For the text-containing cell, return its midpoint in (X, Y) coordinate format. 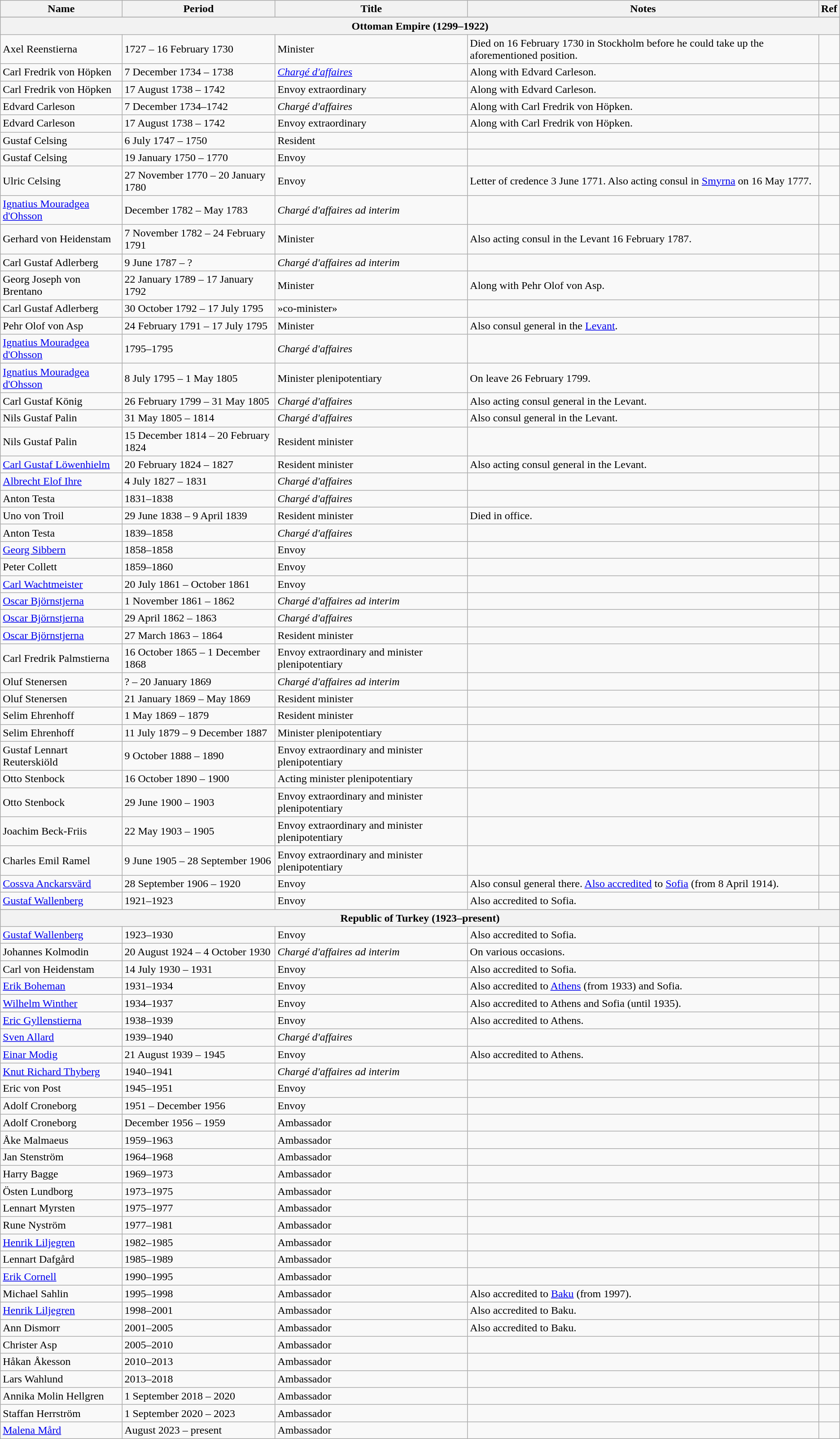
1 September 2018 – 2020 (198, 1396)
Died in office. (643, 516)
29 April 1862 – 1863 (198, 618)
Gustaf Lennart Reuterskiöld (61, 756)
Notes (643, 9)
Carl Wachtmeister (61, 584)
Carl Fredrik Palmstierna (61, 659)
Joachim Beck-Friis (61, 831)
Erik Cornell (61, 1277)
Annika Molin Hellgren (61, 1396)
On various occasions. (643, 952)
15 December 1814 – 20 February 1824 (198, 442)
Staffan Herrström (61, 1413)
31 May 1805 – 1814 (198, 418)
1977–1981 (198, 1225)
1 May 1869 – 1879 (198, 716)
9 October 1888 – 1890 (198, 756)
1985–1989 (198, 1260)
1831–1838 (198, 499)
Eric von Post (61, 1089)
19 January 1750 – 1770 (198, 157)
Malena Mård (61, 1430)
22 May 1903 – 1905 (198, 831)
On leave 26 February 1799. (643, 378)
11 July 1879 – 9 December 1887 (198, 733)
Gerhard von Heidenstam (61, 239)
»co-minister» (372, 309)
Also acting consul in the Levant 16 February 1787. (643, 239)
1945–1951 (198, 1089)
Pehr Olof von Asp (61, 326)
December 1782 – May 1783 (198, 210)
27 November 1770 – 20 January 1780 (198, 180)
16 October 1890 – 1900 (198, 779)
Knut Richard Thyberg (61, 1072)
2001–2005 (198, 1328)
20 August 1924 – 4 October 1930 (198, 952)
21 August 1939 – 1945 (198, 1054)
1982–1985 (198, 1242)
Carl Gustaf Löwenhielm (61, 464)
1939–1940 (198, 1037)
9 June 1787 – ? (198, 262)
Name (61, 9)
1931–1934 (198, 986)
Letter of credence 3 June 1771. Also acting consul in Smyrna on 16 May 1777. (643, 180)
Harry Bagge (61, 1174)
? – 20 January 1869 (198, 682)
6 July 1747 – 1750 (198, 140)
27 March 1863 – 1864 (198, 635)
Sven Allard (61, 1037)
2010–2013 (198, 1362)
1858–1858 (198, 550)
Ref (829, 9)
Carl Gustaf König (61, 401)
Title (372, 9)
20 February 1824 – 1827 (198, 464)
1973–1975 (198, 1191)
Peter Collett (61, 567)
Håkan Åkesson (61, 1362)
Charles Emil Ramel (61, 861)
Georg Joseph von Brentano (61, 285)
Ulric Celsing (61, 180)
1964–1968 (198, 1157)
Republic of Turkey (1923–present) (420, 918)
1998–2001 (198, 1311)
1795–1795 (198, 349)
Einar Modig (61, 1054)
1975–1977 (198, 1208)
Died on 16 February 1730 in Stockholm before he could take up the aforementioned position. (643, 49)
Lars Wahlund (61, 1379)
7 December 1734 – 1738 (198, 72)
Christer Asp (61, 1345)
Ann Dismorr (61, 1328)
Cossva Anckarsvärd (61, 884)
Johannes Kolmodin (61, 952)
1951 – December 1956 (198, 1106)
Period (198, 9)
21 January 1869 – May 1869 (198, 699)
1940–1941 (198, 1072)
Wilhelm Winther (61, 1003)
Eric Gyllenstierna (61, 1020)
26 February 1799 – 31 May 1805 (198, 401)
22 January 1789 – 17 January 1792 (198, 285)
Also accredited to Athens (from 1933) and Sofia. (643, 986)
1934–1937 (198, 1003)
Resident (372, 140)
20 July 1861 – October 1861 (198, 584)
Also consul general there. Also accredited to Sofia (from 8 April 1914). (643, 884)
1990–1995 (198, 1277)
1923–1930 (198, 935)
1959–1963 (198, 1140)
Also accredited to Baku (from 1997). (643, 1294)
1 November 1861 – 1862 (198, 601)
1859–1860 (198, 567)
Rune Nyström (61, 1225)
Lennart Dafgård (61, 1260)
16 October 1865 – 1 December 1868 (198, 659)
Albrecht Elof Ihre (61, 481)
24 February 1791 – 17 July 1795 (198, 326)
Carl von Heidenstam (61, 969)
Jan Stenström (61, 1157)
1938–1939 (198, 1020)
Uno von Troil (61, 516)
Lennart Myrsten (61, 1208)
7 December 1734–1742 (198, 106)
2013–2018 (198, 1379)
Östen Lundborg (61, 1191)
August 2023 – present (198, 1430)
Erik Boheman (61, 986)
28 September 1906 – 1920 (198, 884)
Ottoman Empire (1299–1922) (420, 26)
1969–1973 (198, 1174)
Michael Sahlin (61, 1294)
2005–2010 (198, 1345)
Axel Reenstierna (61, 49)
1921–1923 (198, 901)
29 June 1900 – 1903 (198, 802)
7 November 1782 – 24 February 1791 (198, 239)
Acting minister plenipotentiary (372, 779)
1727 – 16 February 1730 (198, 49)
1 September 2020 – 2023 (198, 1413)
9 June 1905 – 28 September 1906 (198, 861)
December 1956 – 1959 (198, 1123)
1995–1998 (198, 1294)
14 July 1930 – 1931 (198, 969)
4 July 1827 – 1831 (198, 481)
Along with Pehr Olof von Asp. (643, 285)
1839–1858 (198, 533)
29 June 1838 – 9 April 1839 (198, 516)
Åke Malmaeus (61, 1140)
Georg Sibbern (61, 550)
30 October 1792 – 17 July 1795 (198, 309)
Also accredited to Athens and Sofia (until 1935). (643, 1003)
8 July 1795 – 1 May 1805 (198, 378)
